Find where the given text appears and provide that cell's center as [x, y] coordinate. 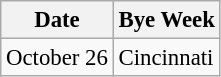
Date [57, 20]
Bye Week [166, 20]
October 26 [57, 58]
Cincinnati [166, 58]
